Extract the [x, y] coordinate from the center of the cell holding the provided text.  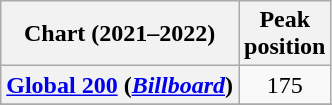
175 [284, 85]
Chart (2021–2022) [120, 34]
Global 200 (Billboard) [120, 85]
Peakposition [284, 34]
